Output the (x, y) coordinate of the center of the cell containing the given text.  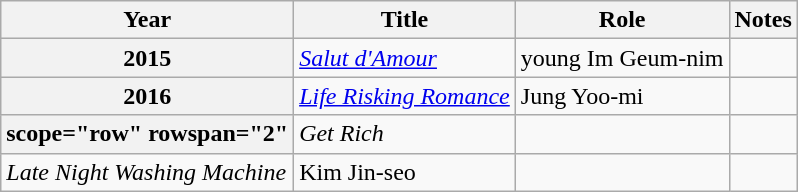
Title (405, 20)
2016 (148, 96)
Salut d'Amour (405, 58)
Get Rich (405, 134)
Role (622, 20)
Life Risking Romance (405, 96)
Jung Yoo-mi (622, 96)
Kim Jin-seo (405, 172)
scope="row" rowspan="2" (148, 134)
Year (148, 20)
2015 (148, 58)
Notes (763, 20)
young Im Geum-nim (622, 58)
Late Night Washing Machine (148, 172)
